Identify which cell holds the provided text, then report its [X, Y] central coordinate. 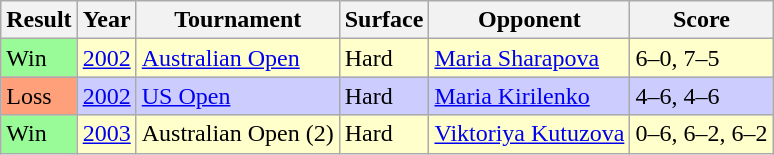
US Open [238, 96]
Opponent [530, 20]
Surface [384, 20]
Australian Open (2) [238, 134]
0–6, 6–2, 6–2 [702, 134]
Result [39, 20]
Year [106, 20]
2003 [106, 134]
Score [702, 20]
Maria Kirilenko [530, 96]
Loss [39, 96]
Viktoriya Kutuzova [530, 134]
Maria Sharapova [530, 58]
Tournament [238, 20]
Australian Open [238, 58]
6–0, 7–5 [702, 58]
4–6, 4–6 [702, 96]
